Provide the [x, y] coordinate of the cell's center where the given text is located.  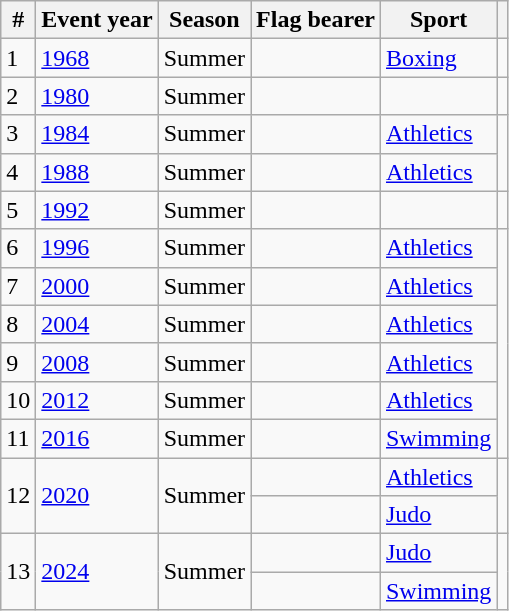
Season [204, 20]
1 [18, 58]
1984 [97, 134]
2020 [97, 496]
7 [18, 286]
2012 [97, 400]
2016 [97, 438]
10 [18, 400]
1980 [97, 96]
1992 [97, 210]
11 [18, 438]
Flag bearer [316, 20]
Event year [97, 20]
8 [18, 324]
Boxing [438, 58]
2 [18, 96]
5 [18, 210]
13 [18, 572]
2008 [97, 362]
3 [18, 134]
1968 [97, 58]
2024 [97, 572]
2004 [97, 324]
1988 [97, 172]
12 [18, 496]
4 [18, 172]
1996 [97, 248]
2000 [97, 286]
6 [18, 248]
# [18, 20]
9 [18, 362]
Sport [438, 20]
